Pinpoint the cell where the given text exists, returning its [x, y] midpoint coordinate. 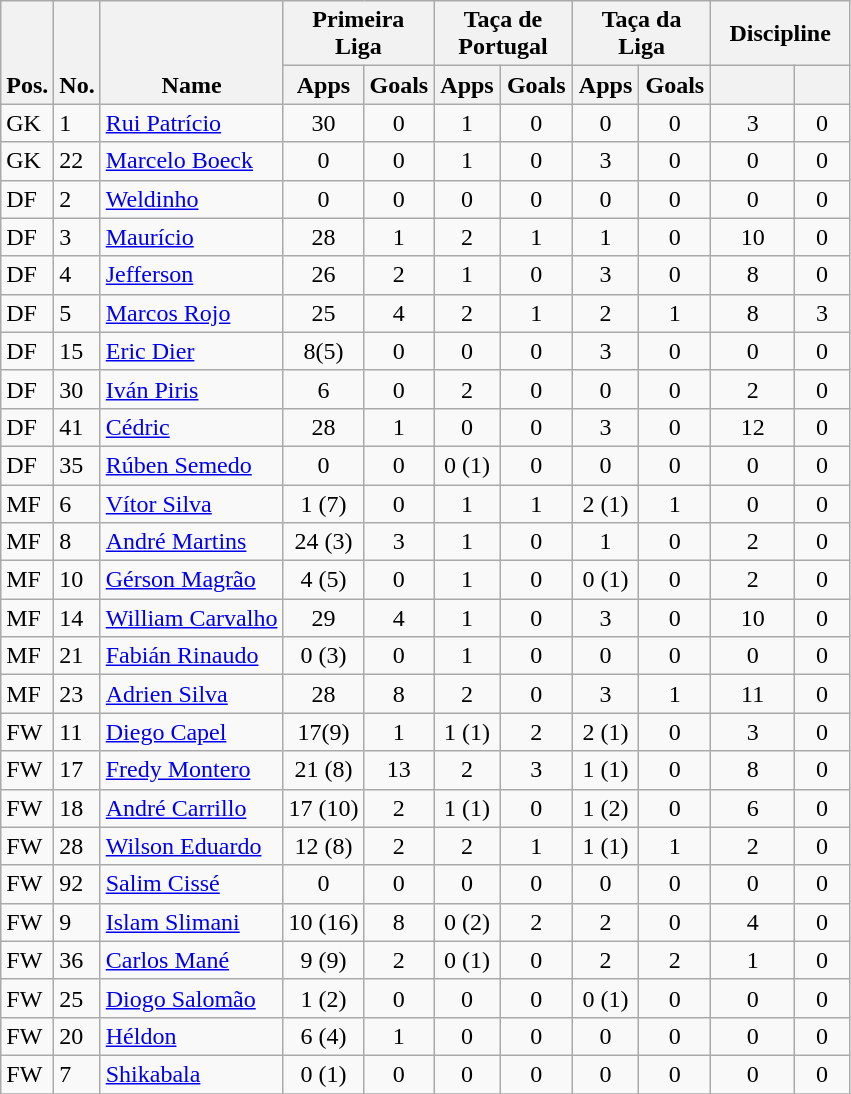
6 (4) [324, 1036]
35 [77, 465]
Marcelo Boeck [192, 161]
Gérson Magrão [192, 580]
Weldinho [192, 199]
Diogo Salomão [192, 998]
Maurício [192, 237]
Héldon [192, 1036]
Taça de Portugal [504, 34]
22 [77, 161]
24 (3) [324, 542]
23 [77, 694]
Shikabala [192, 1074]
Salim Cissé [192, 884]
Diego Capel [192, 732]
Pos. [28, 52]
Taça da Liga [642, 34]
André Martins [192, 542]
0 (2) [468, 922]
17 [77, 770]
André Carrillo [192, 808]
29 [324, 618]
18 [77, 808]
12 (8) [324, 846]
Adrien Silva [192, 694]
21 [77, 656]
Jefferson [192, 275]
5 [77, 313]
Primeira Liga [358, 34]
William Carvalho [192, 618]
10 (16) [324, 922]
12 [753, 427]
92 [77, 884]
8(5) [324, 351]
Marcos Rojo [192, 313]
Rui Patrício [192, 123]
21 (8) [324, 770]
0 (3) [324, 656]
20 [77, 1036]
Name [192, 52]
7 [77, 1074]
No. [77, 52]
13 [399, 770]
15 [77, 351]
Rúben Semedo [192, 465]
17 (10) [324, 808]
Eric Dier [192, 351]
26 [324, 275]
Wilson Eduardo [192, 846]
9 [77, 922]
17(9) [324, 732]
36 [77, 960]
Islam Slimani [192, 922]
4 (5) [324, 580]
Iván Piris [192, 389]
Vítor Silva [192, 503]
Fabián Rinaudo [192, 656]
9 (9) [324, 960]
Cédric [192, 427]
14 [77, 618]
Fredy Montero [192, 770]
41 [77, 427]
Carlos Mané [192, 960]
1 (7) [324, 503]
Discipline [780, 34]
